Find where the given text appears and provide that cell's center as (X, Y) coordinate. 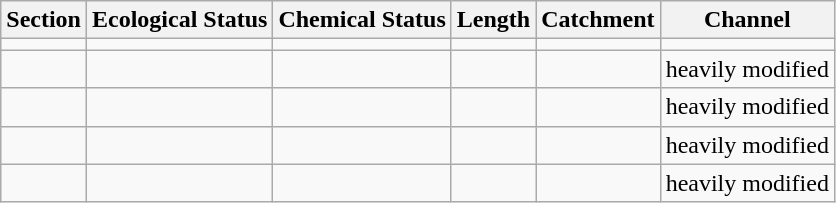
Catchment (598, 20)
Length (493, 20)
Channel (747, 20)
Section (44, 20)
Chemical Status (362, 20)
Ecological Status (179, 20)
